Pinpoint the cell where the given text exists, returning its (X, Y) midpoint coordinate. 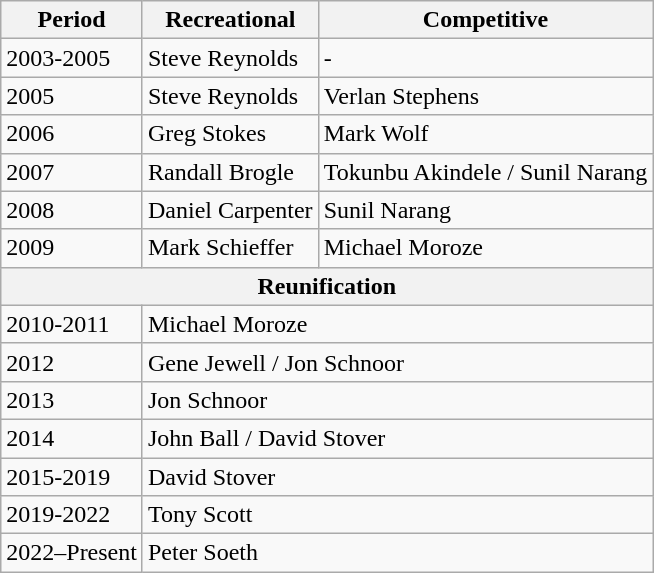
2019-2022 (72, 515)
Peter Soeth (397, 553)
Period (72, 20)
- (486, 58)
2005 (72, 96)
2008 (72, 210)
Jon Schnoor (397, 400)
Competitive (486, 20)
Reunification (327, 286)
Greg Stokes (230, 134)
Mark Wolf (486, 134)
Sunil Narang (486, 210)
2003-2005 (72, 58)
David Stover (397, 477)
Tokunbu Akindele / Sunil Narang (486, 172)
Daniel Carpenter (230, 210)
2014 (72, 438)
2009 (72, 248)
Randall Brogle (230, 172)
Mark Schieffer (230, 248)
John Ball / David Stover (397, 438)
2010-2011 (72, 324)
2007 (72, 172)
Verlan Stephens (486, 96)
Tony Scott (397, 515)
2022–Present (72, 553)
Recreational (230, 20)
2015-2019 (72, 477)
Gene Jewell / Jon Schnoor (397, 362)
2012 (72, 362)
2013 (72, 400)
2006 (72, 134)
